Search for the cell housing the specified text and yield its [x, y] center coordinate. 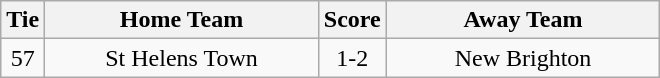
Away Team [523, 20]
Tie [23, 20]
Home Team [182, 20]
1-2 [352, 58]
57 [23, 58]
New Brighton [523, 58]
Score [352, 20]
St Helens Town [182, 58]
